Search for the cell housing the specified text and yield its [x, y] center coordinate. 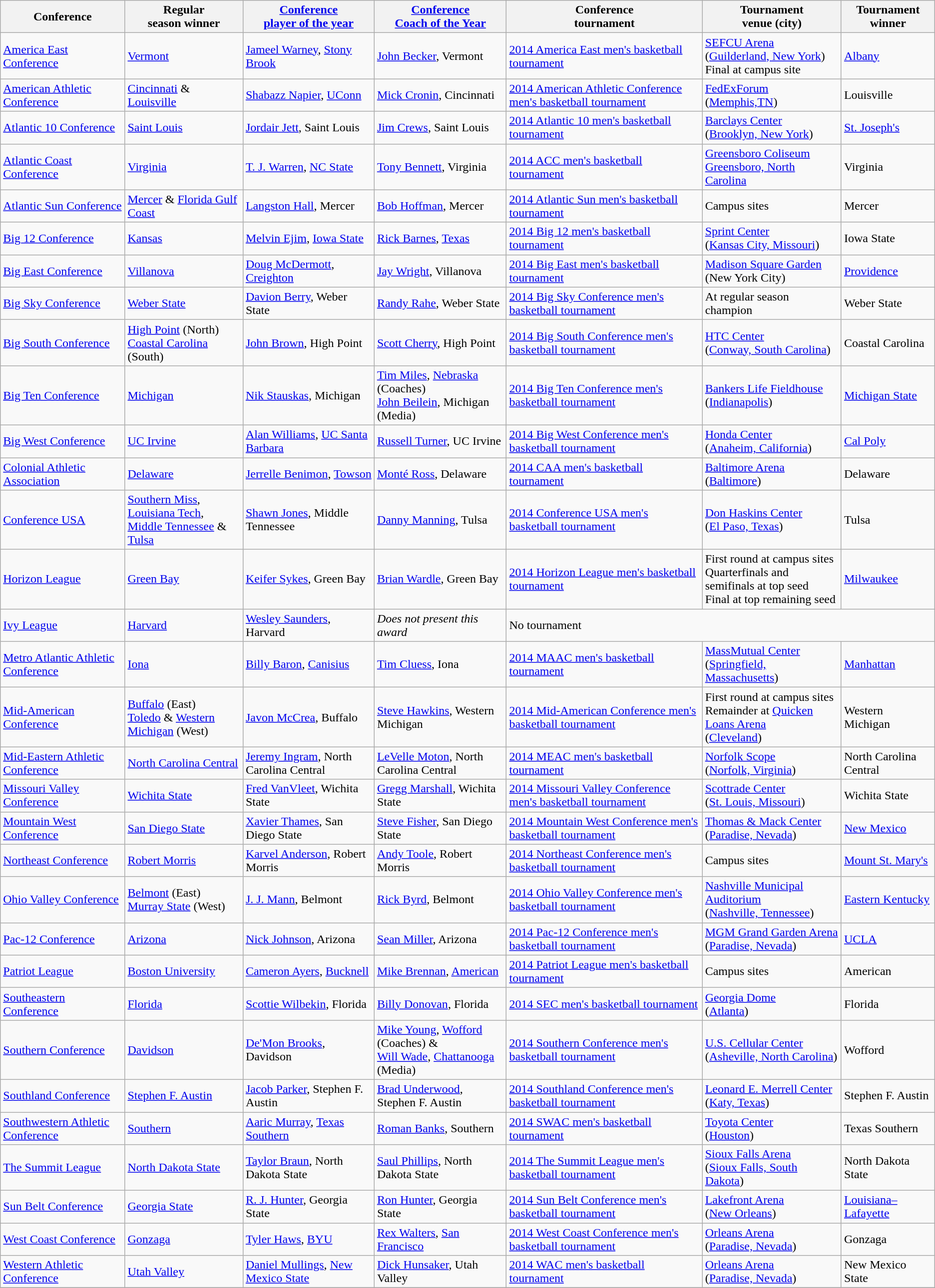
Big South Conference [63, 342]
Harvard [184, 625]
Mid-American Conference [63, 717]
Southern Miss, Louisiana Tech,Middle Tennessee & Tulsa [184, 520]
Robert Morris [184, 861]
Iona [184, 664]
Southwestern Athletic Conference [63, 1128]
Milwaukee [888, 579]
FedExForum(Memphis,TN) [772, 95]
Belmont (East) Murray State (West) [184, 900]
High Point (North) Coastal Carolina (South) [184, 342]
Karvel Anderson, Robert Morris [309, 861]
2014 Big Sky Conference men's basketball tournament [604, 304]
Big 12 Conference [63, 239]
West Coast Conference [63, 1239]
Coastal Carolina [888, 342]
Northeast Conference [63, 861]
R. J. Hunter, Georgia State [309, 1207]
HTC Center(Conway, South Carolina) [772, 342]
Rick Barnes, Texas [441, 239]
Davion Berry, Weber State [309, 304]
Mountain West Conference [63, 828]
2014 Big West Conference men's basketball tournament [604, 441]
Shawn Jones, Middle Tennessee [309, 520]
Sean Miller, Arizona [441, 939]
2014 Big East men's basketball tournament [604, 271]
2014 Big South Conference men's basketball tournament [604, 342]
Mike Brennan, American [441, 971]
Conference player of the year [309, 17]
Jameel Warney, Stony Brook [309, 56]
Green Bay [184, 579]
Rex Walters, San Francisco [441, 1239]
Scott Cherry, High Point [441, 342]
Randy Rahe, Weber State [441, 304]
Pac-12 Conference [63, 939]
Mid-Eastern Athletic Conference [63, 763]
Mount St. Mary's [888, 861]
Big Ten Conference [63, 395]
Daniel Mullings, New Mexico State [309, 1272]
2014 Atlantic 10 men's basketball tournament [604, 128]
Southern Conference [63, 1049]
Ohio Valley Conference [63, 900]
Conference Coach of the Year [441, 17]
Georgia State [184, 1207]
Regular season winner [184, 17]
Alan Williams, UC Santa Barbara [309, 441]
U.S. Cellular Center(Asheville, North Carolina) [772, 1049]
Villanova [184, 271]
2014 Patriot League men's basketball tournament [604, 971]
Scottie Wilbekin, Florida [309, 1003]
2014 MEAC men's basketball tournament [604, 763]
Nick Johnson, Arizona [309, 939]
Langston Hall, Mercer [309, 206]
Thomas & Mack Center(Paradise, Nevada) [772, 828]
UCLA [888, 939]
Javon McCrea, Buffalo [309, 717]
Jacob Parker, Stephen F. Austin [309, 1095]
Bob Hoffman, Mercer [441, 206]
Brad Underwood, Stephen F. Austin [441, 1095]
Tournament winner [888, 17]
John Brown, High Point [309, 342]
2014 Mid-American Conference men's basketball tournament [604, 717]
Sioux Falls Arena(Sioux Falls, South Dakota) [772, 1168]
Doug McDermott, Creighton [309, 271]
Southeastern Conference [63, 1003]
Mercer [888, 206]
2014 Pac-12 Conference men's basketball tournament [604, 939]
Tony Bennett, Virginia [441, 167]
Western Athletic Conference [63, 1272]
Saint Louis [184, 128]
Mick Cronin, Cincinnati [441, 95]
2014 MAAC men's basketball tournament [604, 664]
New Mexico [888, 828]
American Athletic Conference [63, 95]
2014 Mountain West Conference men's basketball tournament [604, 828]
Big Sky Conference [63, 304]
Taylor Braun, North Dakota State [309, 1168]
New Mexico State [888, 1272]
Davidson [184, 1049]
2014 Conference USA men's basketball tournament [604, 520]
Nik Stauskas, Michigan [309, 395]
Georgia Dome(Atlanta) [772, 1003]
Big East Conference [63, 271]
2014 ACC men's basketball tournament [604, 167]
Jeremy Ingram, North Carolina Central [309, 763]
Louisiana–Lafayette [888, 1207]
Ivy League [63, 625]
No tournament [720, 625]
Kansas [184, 239]
Albany [888, 56]
Jim Crews, Saint Louis [441, 128]
2014 Ohio Valley Conference men's basketball tournament [604, 900]
LeVelle Moton, North Carolina Central [441, 763]
Utah Valley [184, 1272]
Greensboro ColiseumGreensboro, North Carolina [772, 167]
Providence [888, 271]
Atlantic Sun Conference [63, 206]
Brian Wardle, Green Bay [441, 579]
At regular season champion [772, 304]
J. J. Mann, Belmont [309, 900]
Billy Baron, Canisius [309, 664]
America East Conference [63, 56]
Iowa State [888, 239]
Metro Atlantic Athletic Conference [63, 664]
Jerrelle Benimon, Towson [309, 473]
Cameron Ayers, Bucknell [309, 971]
Leonard E. Merrell Center(Katy, Texas) [772, 1095]
2014 CAA men's basketball tournament [604, 473]
Mercer & Florida Gulf Coast [184, 206]
2014 American Athletic Conference men's basketball tournament [604, 95]
Western Michigan [888, 717]
2014 Northeast Conference men's basketball tournament [604, 861]
Ron Hunter, Georgia State [441, 1207]
Mike Young, Wofford (Coaches) &Will Wade, Chattanooga (Media) [441, 1049]
T. J. Warren, NC State [309, 167]
Conference [63, 17]
Russell Turner, UC Irvine [441, 441]
Jordair Jett, Saint Louis [309, 128]
Billy Donovan, Florida [441, 1003]
Michigan [184, 395]
Sprint Center(Kansas City, Missouri) [772, 239]
Madison Square Garden(New York City) [772, 271]
Cincinnati & Louisville [184, 95]
Honda Center(Anaheim, California) [772, 441]
2014 WAC men's basketball tournament [604, 1272]
Does not present this award [441, 625]
Patriot League [63, 971]
2014 Southland Conference men's basketball tournament [604, 1095]
Roman Banks, Southern [441, 1128]
Big West Conference [63, 441]
Conference USA [63, 520]
Missouri Valley Conference [63, 796]
Aaric Murray, Texas Southern [309, 1128]
Colonial Athletic Association [63, 473]
Southland Conference [63, 1095]
Bankers Life Fieldhouse(Indianapolis) [772, 395]
Nashville Municipal Auditorium(Nashville, Tennessee) [772, 900]
Keifer Sykes, Green Bay [309, 579]
Saul Phillips, North Dakota State [441, 1168]
Wesley Saunders, Harvard [309, 625]
2014 Missouri Valley Conference men's basketball tournament [604, 796]
Southern [184, 1128]
Eastern Kentucky [888, 900]
Arizona [184, 939]
Boston University [184, 971]
De'Mon Brooks, Davidson [309, 1049]
Buffalo (East) Toledo & Western Michigan (West) [184, 717]
St. Joseph's [888, 128]
Danny Manning, Tulsa [441, 520]
2014 America East men's basketball tournament [604, 56]
Rick Byrd, Belmont [441, 900]
Michigan State [888, 395]
MGM Grand Garden Arena(Paradise, Nevada) [772, 939]
Texas Southern [888, 1128]
Melvin Ejim, Iowa State [309, 239]
Steve Hawkins, Western Michigan [441, 717]
2014 Southern Conference men's basketball tournament [604, 1049]
2014 SWAC men's basketball tournament [604, 1128]
2014 Sun Belt Conference men's basketball tournament [604, 1207]
Horizon League [63, 579]
Dick Hunsaker, Utah Valley [441, 1272]
Conference tournament [604, 17]
John Becker, Vermont [441, 56]
First round at campus sites Remainder at Quicken Loans Arena(Cleveland) [772, 717]
Tulsa [888, 520]
Jay Wright, Villanova [441, 271]
2014 Big Ten Conference men's basketball tournament [604, 395]
The Summit League [63, 1168]
2014 Atlantic Sun men's basketball tournament [604, 206]
Tournament venue (city) [772, 17]
Cal Poly [888, 441]
Toyota Center(Houston) [772, 1128]
Don Haskins Center(El Paso, Texas) [772, 520]
Gregg Marshall, Wichita State [441, 796]
Xavier Thames, San Diego State [309, 828]
2014 Big 12 men's basketball tournament [604, 239]
San Diego State [184, 828]
American [888, 971]
Shabazz Napier, UConn [309, 95]
SEFCU Arena (Guilderland, New York) Final at campus site [772, 56]
2014 West Coast Conference men's basketball tournament [604, 1239]
2014 Horizon League men's basketball tournament [604, 579]
Steve Fisher, San Diego State [441, 828]
Tim Cluess, Iona [441, 664]
MassMutual Center(Springfield, Massachusetts) [772, 664]
Monté Ross, Delaware [441, 473]
Sun Belt Conference [63, 1207]
Wofford [888, 1049]
Vermont [184, 56]
Tim Miles, Nebraska (Coaches)John Beilein, Michigan (Media) [441, 395]
Andy Toole, Robert Morris [441, 861]
Baltimore Arena(Baltimore) [772, 473]
Scottrade Center(St. Louis, Missouri) [772, 796]
First round at campus sitesQuarterfinals and semifinals at top seedFinal at top remaining seed [772, 579]
UC Irvine [184, 441]
Tyler Haws, BYU [309, 1239]
2014 SEC men's basketball tournament [604, 1003]
Manhattan [888, 664]
Barclays Center(Brooklyn, New York) [772, 128]
Norfolk Scope(Norfolk, Virginia) [772, 763]
Louisville [888, 95]
2014 The Summit League men's basketball tournament [604, 1168]
Fred VanVleet, Wichita State [309, 796]
Atlantic Coast Conference [63, 167]
Atlantic 10 Conference [63, 128]
Lakefront Arena (New Orleans) [772, 1207]
